Scan for the cell matching the given text and deliver its [x, y] coordinate at center. 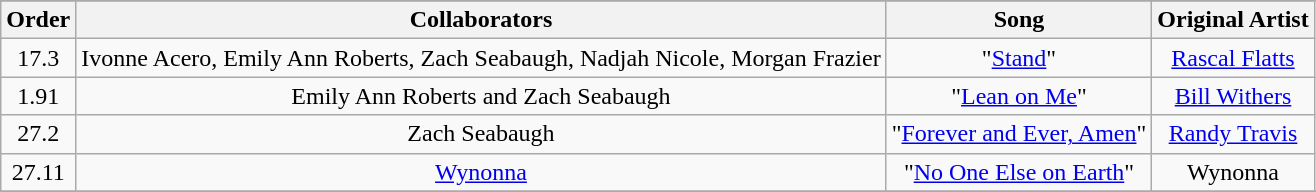
17.3 [38, 58]
Zach Seabaugh [481, 134]
Emily Ann Roberts and Zach Seabaugh [481, 96]
Collaborators [481, 20]
Randy Travis [1233, 134]
27.11 [38, 172]
Rascal Flatts [1233, 58]
Bill Withers [1233, 96]
Order [38, 20]
Song [1019, 20]
Original Artist [1233, 20]
"Lean on Me" [1019, 96]
1.91 [38, 96]
Ivonne Acero, Emily Ann Roberts, Zach Seabaugh, Nadjah Nicole, Morgan Frazier [481, 58]
"No One Else on Earth" [1019, 172]
"Stand" [1019, 58]
27.2 [38, 134]
"Forever and Ever, Amen" [1019, 134]
